Search for the cell housing the specified text and yield its (x, y) center coordinate. 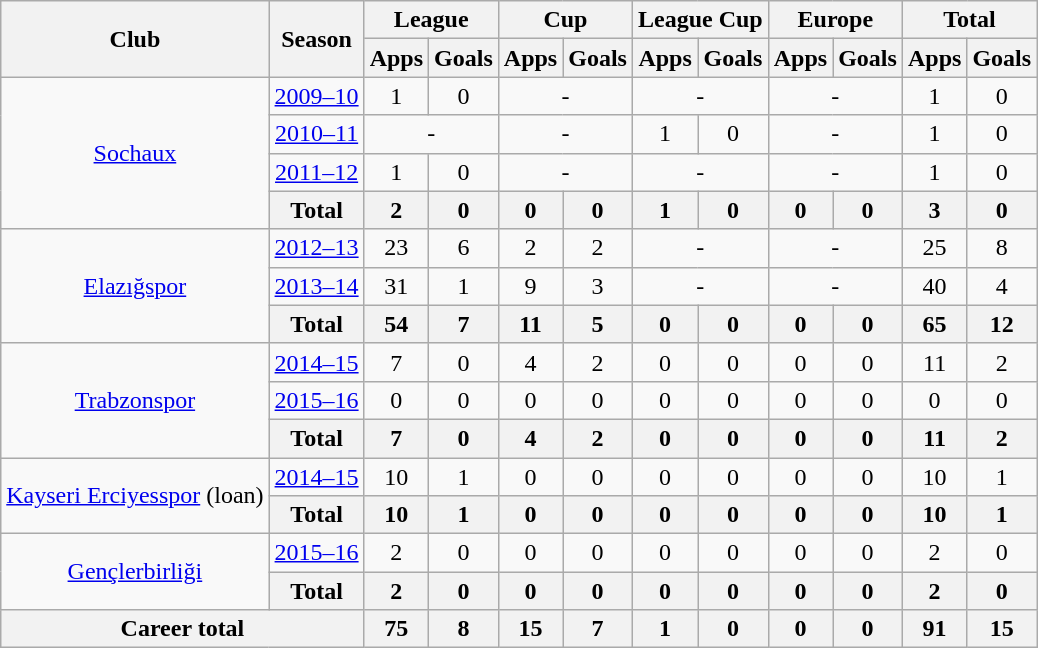
12 (1002, 324)
6 (464, 248)
Season (316, 39)
Club (135, 39)
Career total (182, 629)
54 (396, 324)
25 (934, 248)
2009–10 (316, 96)
League (431, 20)
2011–12 (316, 172)
Elazığspor (135, 286)
75 (396, 629)
Europe (835, 20)
9 (530, 286)
2013–14 (316, 286)
65 (934, 324)
91 (934, 629)
2012–13 (316, 248)
40 (934, 286)
Sochaux (135, 153)
Cup (565, 20)
Kayseri Erciyesspor (loan) (135, 496)
League Cup (700, 20)
Trabzonspor (135, 400)
5 (598, 324)
31 (396, 286)
23 (396, 248)
Gençlerbirliği (135, 572)
2010–11 (316, 134)
